Return (x, y) of the center of cell containing provided text 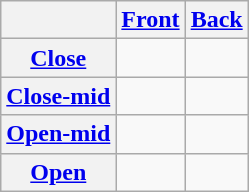
Front (150, 20)
Open-mid (58, 134)
Close-mid (58, 96)
Open (58, 172)
Back (216, 20)
Close (58, 58)
